Detect which cell encompasses the target text, then output its (x, y) center coordinate. 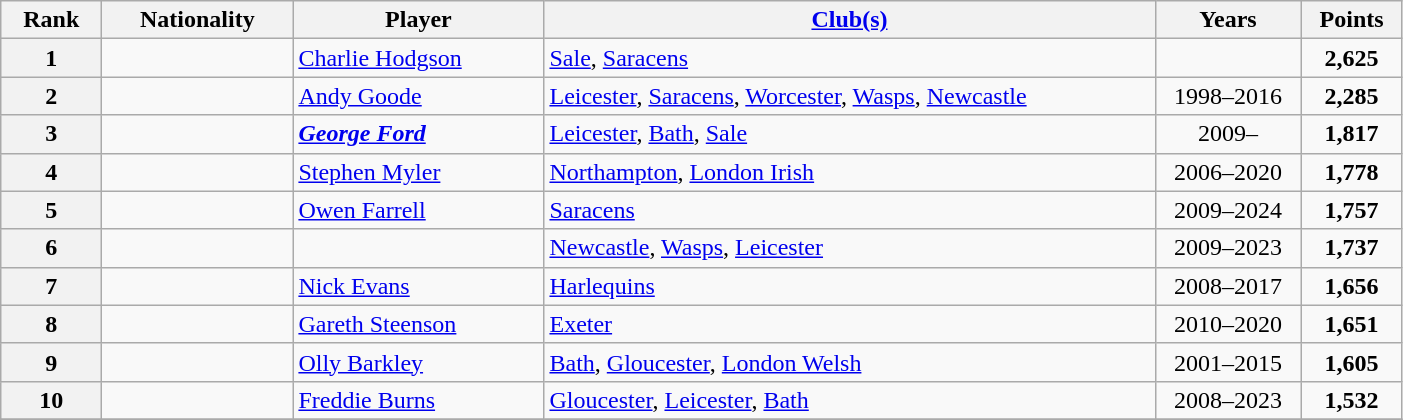
Bath, Gloucester, London Welsh (850, 362)
1,605 (1352, 362)
Andy Goode (418, 96)
Charlie Hodgson (418, 58)
Saracens (850, 210)
Gloucester, Leicester, Bath (850, 400)
5 (52, 210)
Northampton, London Irish (850, 172)
1,651 (1352, 324)
2006–2020 (1228, 172)
Years (1228, 20)
George Ford (418, 134)
Player (418, 20)
8 (52, 324)
Leicester, Saracens, Worcester, Wasps, Newcastle (850, 96)
Nationality (198, 20)
Newcastle, Wasps, Leicester (850, 248)
Nick Evans (418, 286)
2009–2023 (1228, 248)
Club(s) (850, 20)
4 (52, 172)
6 (52, 248)
2008–2023 (1228, 400)
2,625 (1352, 58)
1,778 (1352, 172)
3 (52, 134)
2008–2017 (1228, 286)
Freddie Burns (418, 400)
Gareth Steenson (418, 324)
2009– (1228, 134)
Exeter (850, 324)
1,656 (1352, 286)
Leicester, Bath, Sale (850, 134)
Owen Farrell (418, 210)
7 (52, 286)
Points (1352, 20)
1,757 (1352, 210)
10 (52, 400)
1,817 (1352, 134)
1 (52, 58)
Harlequins (850, 286)
Sale, Saracens (850, 58)
1,737 (1352, 248)
2010–2020 (1228, 324)
Stephen Myler (418, 172)
2 (52, 96)
9 (52, 362)
Rank (52, 20)
1,532 (1352, 400)
Olly Barkley (418, 362)
2009–2024 (1228, 210)
1998–2016 (1228, 96)
2001–2015 (1228, 362)
2,285 (1352, 96)
